Search for the cell housing the specified text and yield its [X, Y] center coordinate. 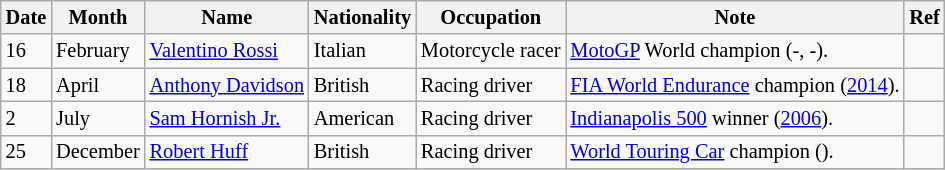
American [362, 118]
Robert Huff [227, 152]
April [98, 85]
Note [736, 17]
Name [227, 17]
Motorcycle racer [490, 51]
Anthony Davidson [227, 85]
Month [98, 17]
2 [26, 118]
FIA World Endurance champion (2014). [736, 85]
16 [26, 51]
Date [26, 17]
Indianapolis 500 winner (2006). [736, 118]
Italian [362, 51]
18 [26, 85]
25 [26, 152]
February [98, 51]
Ref [924, 17]
World Touring Car champion (). [736, 152]
December [98, 152]
Occupation [490, 17]
Valentino Rossi [227, 51]
MotoGP World champion (-, -). [736, 51]
Sam Hornish Jr. [227, 118]
July [98, 118]
Nationality [362, 17]
